Determine the [x, y] coordinate at the center of the cell enclosing the given text.  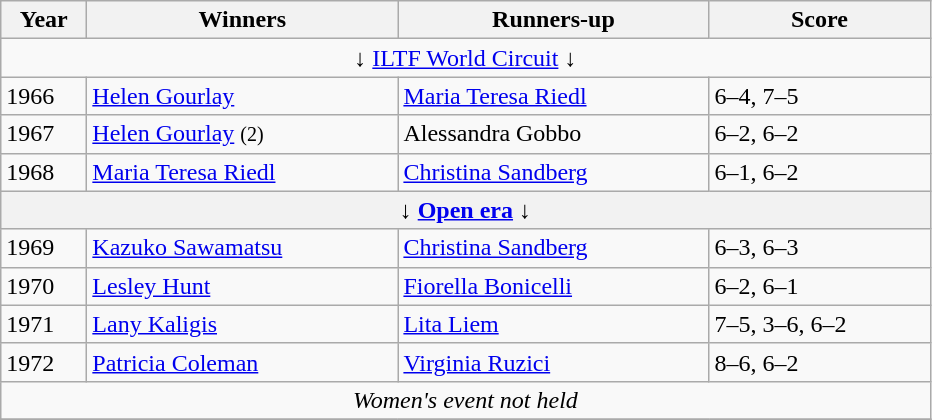
6–4, 7–5 [820, 96]
Runners-up [554, 20]
6–2, 6–1 [820, 286]
1968 [44, 172]
Year [44, 20]
1969 [44, 248]
Winners [242, 20]
Helen Gourlay (2) [242, 134]
Helen Gourlay [242, 96]
↓ Open era ↓ [466, 210]
Fiorella Bonicelli [554, 286]
Virginia Ruzici [554, 362]
6–2, 6–2 [820, 134]
Lita Liem [554, 324]
Score [820, 20]
8–6, 6–2 [820, 362]
1970 [44, 286]
1971 [44, 324]
1967 [44, 134]
7–5, 3–6, 6–2 [820, 324]
Kazuko Sawamatsu [242, 248]
Patricia Coleman [242, 362]
1972 [44, 362]
↓ ILTF World Circuit ↓ [466, 58]
6–3, 6–3 [820, 248]
1966 [44, 96]
Lany Kaligis [242, 324]
Women's event not held [466, 400]
Lesley Hunt [242, 286]
Alessandra Gobbo [554, 134]
6–1, 6–2 [820, 172]
